Extract the (X, Y) coordinate from the center of the cell holding the provided text.  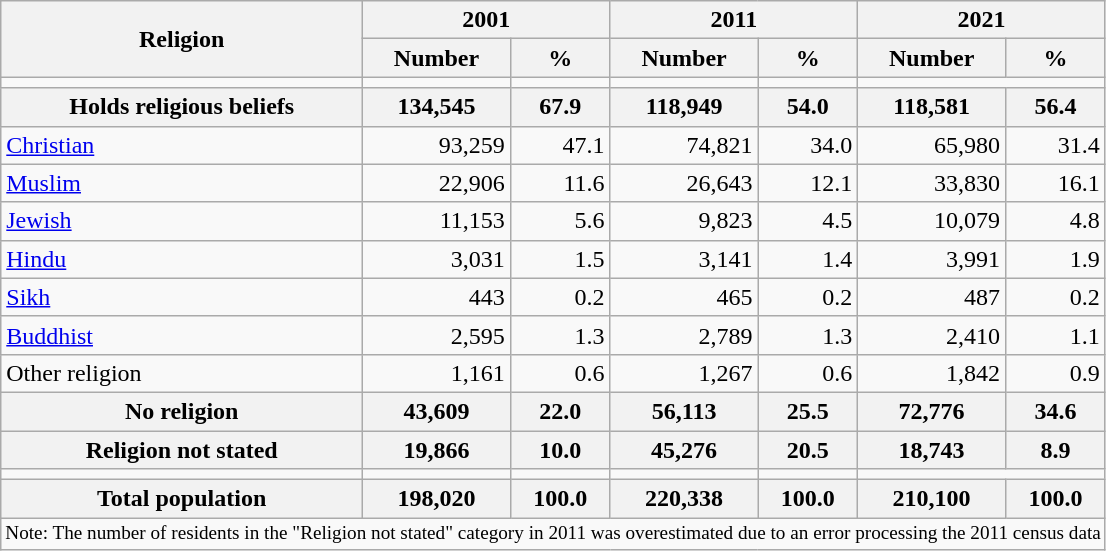
0.9 (1056, 373)
Muslim (182, 183)
1.1 (1056, 335)
Note: The number of residents in the "Religion not stated" category in 2011 was overestimated due to an error processing the 2011 census data (554, 534)
33,830 (932, 183)
20.5 (808, 449)
1,267 (684, 373)
487 (932, 297)
134,545 (437, 107)
47.1 (560, 145)
74,821 (684, 145)
2,789 (684, 335)
1.9 (1056, 259)
118,949 (684, 107)
26,643 (684, 183)
1,161 (437, 373)
2001 (487, 20)
34.0 (808, 145)
9,823 (684, 221)
220,338 (684, 499)
12.1 (808, 183)
34.6 (1056, 411)
19,866 (437, 449)
10.0 (560, 449)
54.0 (808, 107)
443 (437, 297)
Religion (182, 39)
3,141 (684, 259)
3,031 (437, 259)
2021 (982, 20)
93,259 (437, 145)
10,079 (932, 221)
465 (684, 297)
18,743 (932, 449)
5.6 (560, 221)
Jewish (182, 221)
45,276 (684, 449)
65,980 (932, 145)
Buddhist (182, 335)
1.5 (560, 259)
3,991 (932, 259)
Sikh (182, 297)
22.0 (560, 411)
67.9 (560, 107)
56.4 (1056, 107)
2,595 (437, 335)
1.4 (808, 259)
31.4 (1056, 145)
56,113 (684, 411)
Hindu (182, 259)
1,842 (932, 373)
8.9 (1056, 449)
43,609 (437, 411)
Total population (182, 499)
Holds religious beliefs (182, 107)
118,581 (932, 107)
Christian (182, 145)
No religion (182, 411)
4.8 (1056, 221)
22,906 (437, 183)
2,410 (932, 335)
25.5 (808, 411)
16.1 (1056, 183)
11.6 (560, 183)
198,020 (437, 499)
Other religion (182, 373)
Religion not stated (182, 449)
4.5 (808, 221)
210,100 (932, 499)
72,776 (932, 411)
2011 (734, 20)
11,153 (437, 221)
